From the cell containing the given text, extract its center point as (x, y) coordinate. 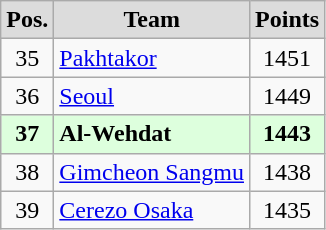
1438 (288, 172)
37 (28, 134)
Team (152, 20)
39 (28, 210)
1449 (288, 96)
Seoul (152, 96)
35 (28, 58)
Al-Wehdat (152, 134)
Pos. (28, 20)
38 (28, 172)
Pakhtakor (152, 58)
Gimcheon Sangmu (152, 172)
Cerezo Osaka (152, 210)
1451 (288, 58)
Points (288, 20)
1443 (288, 134)
1435 (288, 210)
36 (28, 96)
